Capture the cell that displays the provided text and extract its (x, y) central coordinate. 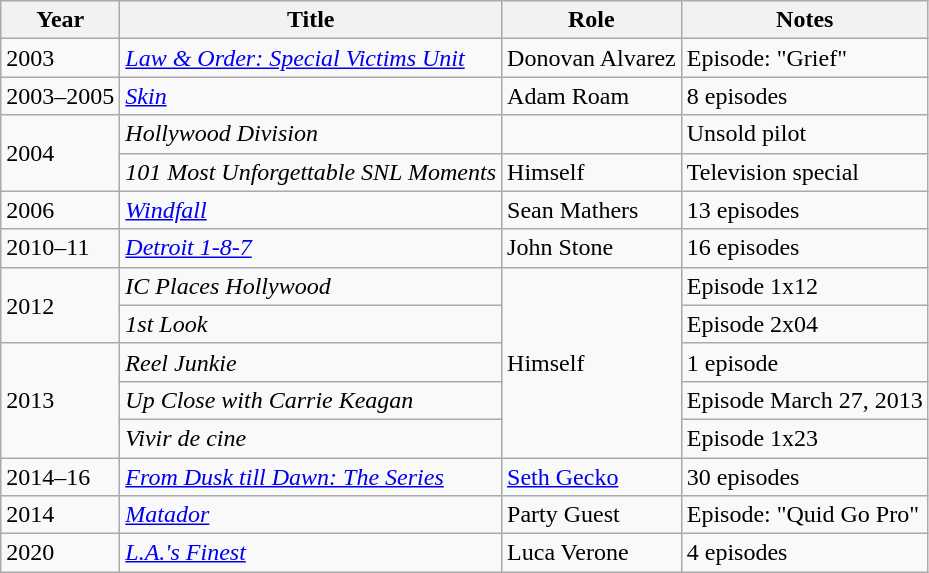
Windfall (311, 210)
Party Guest (592, 515)
2014 (60, 515)
Episode 2x04 (804, 324)
Role (592, 20)
Detroit 1-8-7 (311, 248)
L.A.'s Finest (311, 553)
Skin (311, 96)
Notes (804, 20)
Donovan Alvarez (592, 58)
2006 (60, 210)
2003–2005 (60, 96)
Unsold pilot (804, 134)
8 episodes (804, 96)
1st Look (311, 324)
Television special (804, 172)
2003 (60, 58)
Seth Gecko (592, 477)
4 episodes (804, 553)
John Stone (592, 248)
Episode: "Grief" (804, 58)
Episode March 27, 2013 (804, 400)
Episode: "Quid Go Pro" (804, 515)
Up Close with Carrie Keagan (311, 400)
30 episodes (804, 477)
Matador (311, 515)
2010–11 (60, 248)
Episode 1x23 (804, 438)
2013 (60, 400)
2012 (60, 305)
Adam Roam (592, 96)
From Dusk till Dawn: The Series (311, 477)
Year (60, 20)
Law & Order: Special Victims Unit (311, 58)
Episode 1x12 (804, 286)
Vivir de cine (311, 438)
13 episodes (804, 210)
2014–16 (60, 477)
IC Places Hollywood (311, 286)
Hollywood Division (311, 134)
101 Most Unforgettable SNL Moments (311, 172)
16 episodes (804, 248)
Title (311, 20)
Sean Mathers (592, 210)
2004 (60, 153)
Luca Verone (592, 553)
2020 (60, 553)
1 episode (804, 362)
Reel Junkie (311, 362)
